Return the [x, y] coordinate for the center point of the cell that contains the specified text.  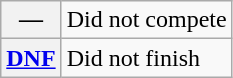
Did not compete [146, 20]
— [31, 20]
DNF [31, 58]
Did not finish [146, 58]
